Detect which cell encompasses the target text, then output its (x, y) center coordinate. 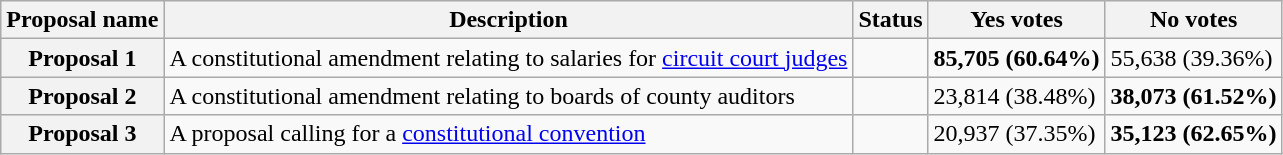
Proposal name (82, 20)
23,814 (38.48%) (1016, 96)
Proposal 2 (82, 96)
Proposal 1 (82, 58)
20,937 (37.35%) (1016, 134)
A constitutional amendment relating to salaries for circuit court judges (508, 58)
Description (508, 20)
85,705 (60.64%) (1016, 58)
A constitutional amendment relating to boards of county auditors (508, 96)
Yes votes (1016, 20)
55,638 (39.36%) (1194, 58)
38,073 (61.52%) (1194, 96)
Proposal 3 (82, 134)
Status (890, 20)
A proposal calling for a constitutional convention (508, 134)
35,123 (62.65%) (1194, 134)
No votes (1194, 20)
